Extract the [X, Y] coordinate from the center of the cell holding the provided text.  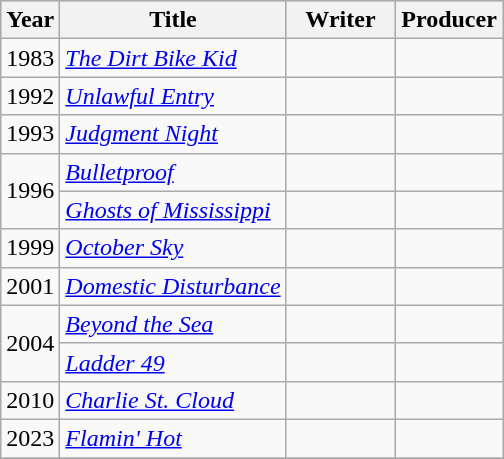
2004 [30, 343]
Ghosts of Mississippi [173, 210]
Writer [340, 20]
1992 [30, 96]
The Dirt Bike Kid [173, 58]
Ladder 49 [173, 362]
Title [173, 20]
October Sky [173, 248]
Bulletproof [173, 172]
1983 [30, 58]
Producer [450, 20]
1996 [30, 191]
2010 [30, 400]
1993 [30, 134]
Unlawful Entry [173, 96]
Year [30, 20]
1999 [30, 248]
Domestic Disturbance [173, 286]
Flamin' Hot [173, 438]
Judgment Night [173, 134]
2023 [30, 438]
Beyond the Sea [173, 324]
2001 [30, 286]
Charlie St. Cloud [173, 400]
